Extract the (x, y) coordinate from the center of the cell holding the provided text.  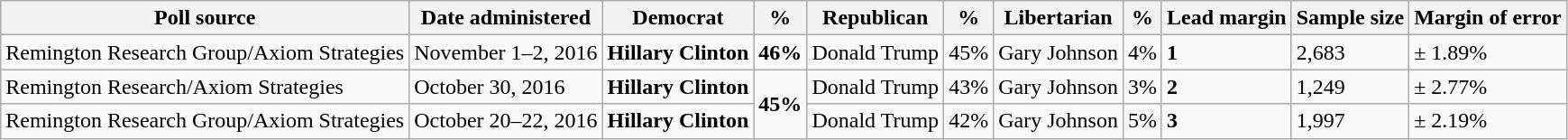
Republican (876, 18)
Date administered (506, 18)
1 (1226, 52)
43% (968, 87)
Margin of error (1488, 18)
Sample size (1350, 18)
3% (1142, 87)
46% (781, 52)
October 30, 2016 (506, 87)
Poll source (206, 18)
November 1–2, 2016 (506, 52)
± 2.77% (1488, 87)
5% (1142, 121)
± 2.19% (1488, 121)
Lead margin (1226, 18)
Democrat (678, 18)
4% (1142, 52)
Remington Research/Axiom Strategies (206, 87)
Libertarian (1059, 18)
3 (1226, 121)
42% (968, 121)
± 1.89% (1488, 52)
2 (1226, 87)
1,249 (1350, 87)
1,997 (1350, 121)
October 20–22, 2016 (506, 121)
2,683 (1350, 52)
